Scan for the cell matching the given text and deliver its (x, y) coordinate at center. 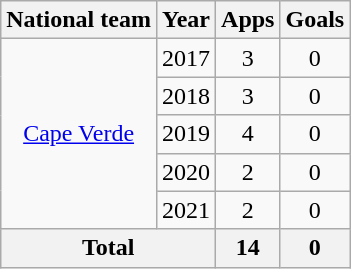
14 (248, 248)
Apps (248, 20)
2021 (186, 210)
Goals (315, 20)
Year (186, 20)
2018 (186, 96)
Cape Verde (79, 134)
Total (108, 248)
4 (248, 134)
National team (79, 20)
2020 (186, 172)
2017 (186, 58)
2019 (186, 134)
